Return the [X, Y] coordinate for the center point of the cell that contains the specified text.  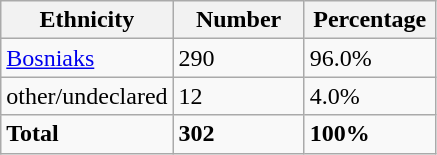
Ethnicity [87, 20]
12 [238, 96]
other/undeclared [87, 96]
290 [238, 58]
Bosniaks [87, 58]
100% [370, 134]
302 [238, 134]
Total [87, 134]
Percentage [370, 20]
4.0% [370, 96]
96.0% [370, 58]
Number [238, 20]
